Determine the [X, Y] coordinate at the center of the cell enclosing the given text.  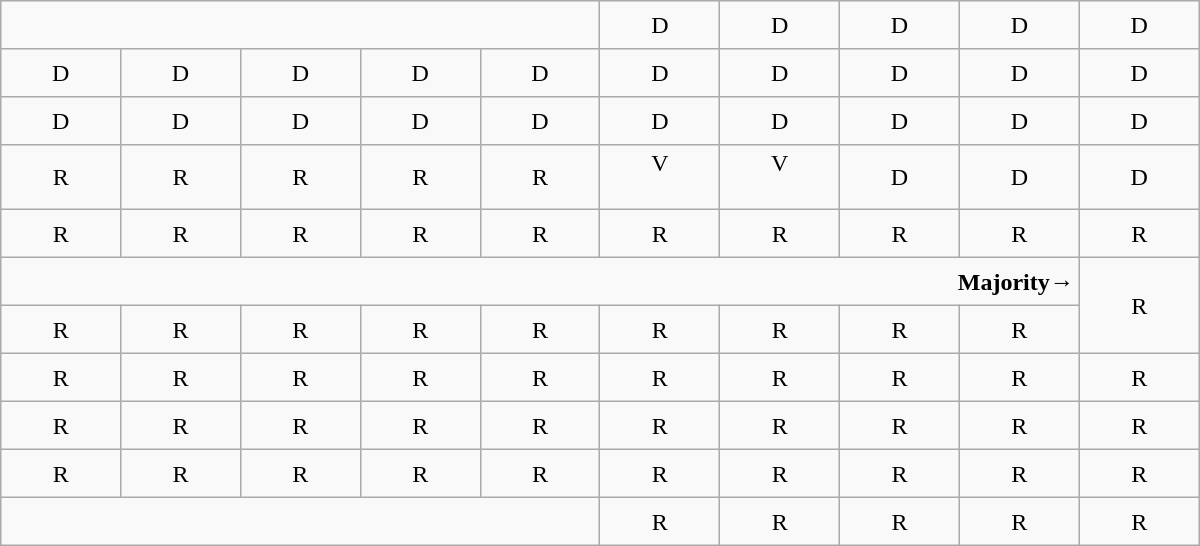
Majority→ [540, 282]
